Find where the given text appears and provide that cell's center as [X, Y] coordinate. 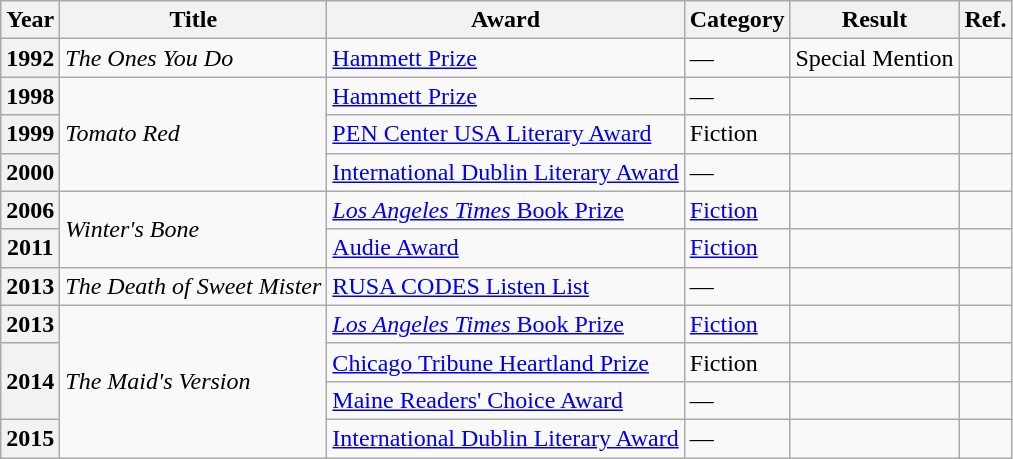
1998 [30, 96]
Chicago Tribune Heartland Prize [506, 362]
1992 [30, 58]
Year [30, 20]
2015 [30, 438]
Ref. [986, 20]
Tomato Red [194, 134]
Title [194, 20]
1999 [30, 134]
Result [874, 20]
Winter's Bone [194, 229]
Audie Award [506, 248]
The Maid's Version [194, 381]
The Death of Sweet Mister [194, 286]
2006 [30, 210]
The Ones You Do [194, 58]
2000 [30, 172]
2011 [30, 248]
PEN Center USA Literary Award [506, 134]
Award [506, 20]
Special Mention [874, 58]
Category [737, 20]
2014 [30, 381]
Maine Readers' Choice Award [506, 400]
RUSA CODES Listen List [506, 286]
